Capture the cell that displays the provided text and extract its [X, Y] central coordinate. 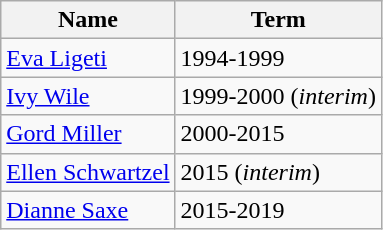
Name [88, 20]
2015-2019 [278, 210]
1999-2000 (interim) [278, 96]
Gord Miller [88, 134]
Term [278, 20]
Eva Ligeti [88, 58]
1994-1999 [278, 58]
Dianne Saxe [88, 210]
Ivy Wile [88, 96]
2015 (interim) [278, 172]
2000-2015 [278, 134]
Ellen Schwartzel [88, 172]
